Detect which cell encompasses the target text, then output its (X, Y) center coordinate. 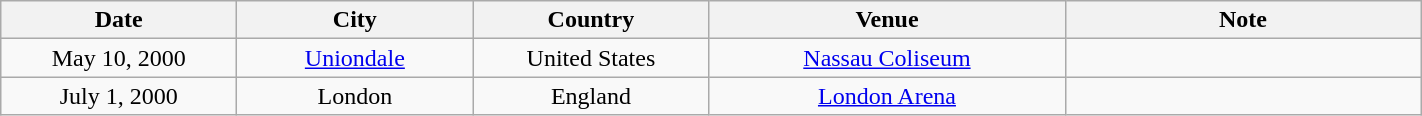
Note (1243, 20)
London Arena (887, 96)
City (355, 20)
England (591, 96)
Venue (887, 20)
Country (591, 20)
July 1, 2000 (119, 96)
United States (591, 58)
Nassau Coliseum (887, 58)
London (355, 96)
Uniondale (355, 58)
Date (119, 20)
May 10, 2000 (119, 58)
